For the text-containing cell, return its midpoint in (x, y) coordinate format. 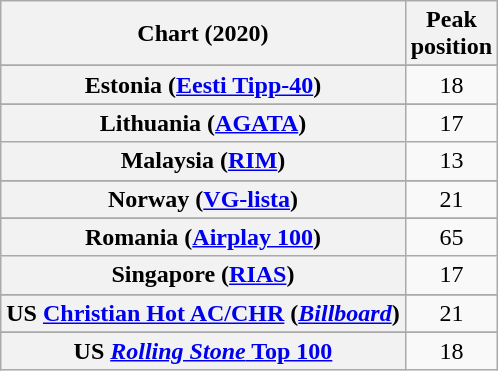
65 (451, 237)
Singapore (RIAS) (203, 275)
Estonia (Eesti Tipp-40) (203, 85)
Chart (2020) (203, 34)
Lithuania (AGATA) (203, 123)
Malaysia (RIM) (203, 161)
US Christian Hot AC/CHR (Billboard) (203, 313)
US Rolling Stone Top 100 (203, 351)
13 (451, 161)
Romania (Airplay 100) (203, 237)
Norway (VG-lista) (203, 199)
Peakposition (451, 34)
